Extract the (X, Y) coordinate from the center of the cell holding the provided text.  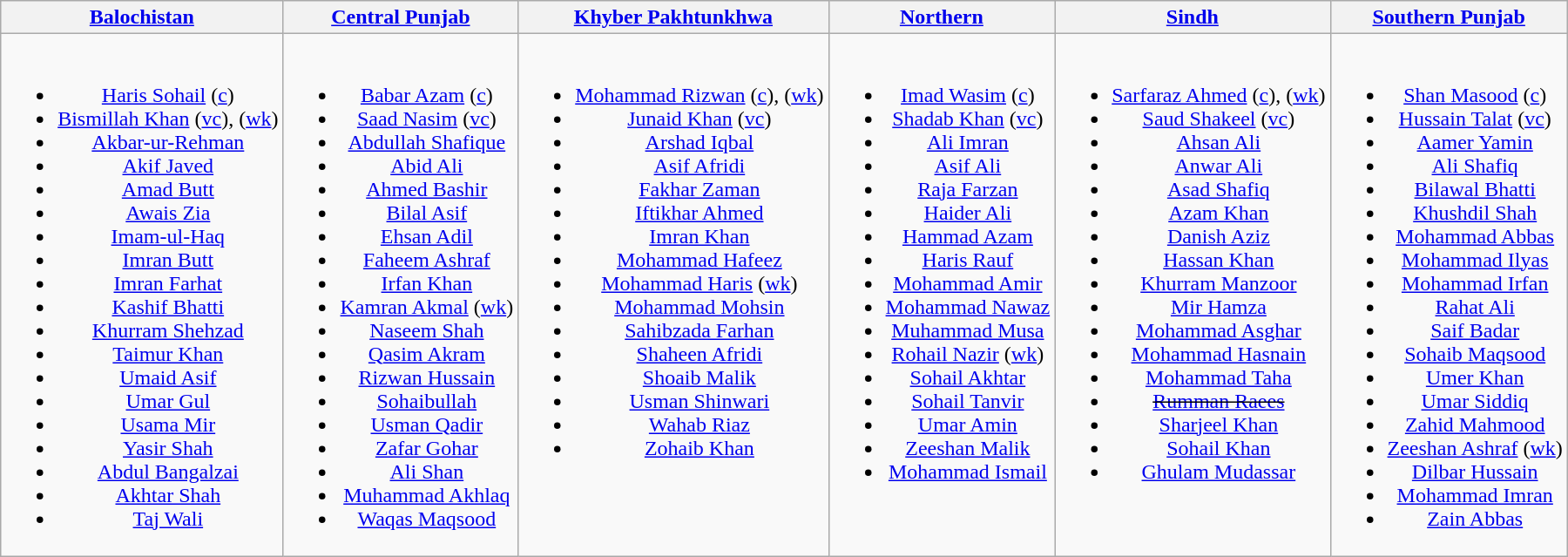
Southern Punjab (1449, 17)
Balochistan (142, 17)
Central Punjab (401, 17)
Sindh (1193, 17)
Khyber Pakhtunkhwa (673, 17)
Northern (942, 17)
